For the text-containing cell, return its midpoint in (x, y) coordinate format. 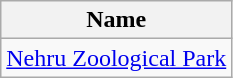
Name (116, 20)
Nehru Zoological Park (116, 58)
